Determine the (X, Y) coordinate at the center of the cell enclosing the given text.  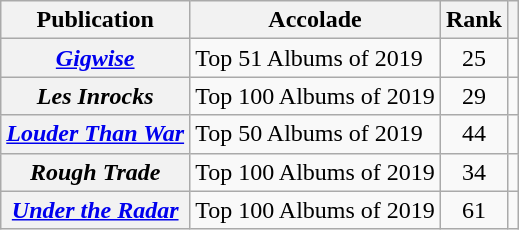
Accolade (316, 20)
Rough Trade (96, 172)
Gigwise (96, 58)
29 (474, 96)
Les Inrocks (96, 96)
61 (474, 210)
Top 50 Albums of 2019 (316, 134)
Louder Than War (96, 134)
Top 51 Albums of 2019 (316, 58)
34 (474, 172)
Under the Radar (96, 210)
Rank (474, 20)
Publication (96, 20)
25 (474, 58)
44 (474, 134)
